Identify which cell holds the provided text, then report its (X, Y) central coordinate. 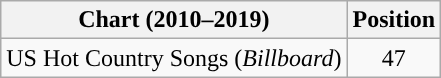
Chart (2010–2019) (174, 20)
Position (394, 20)
47 (394, 58)
US Hot Country Songs (Billboard) (174, 58)
